From the cell containing the given text, extract its center point as (X, Y) coordinate. 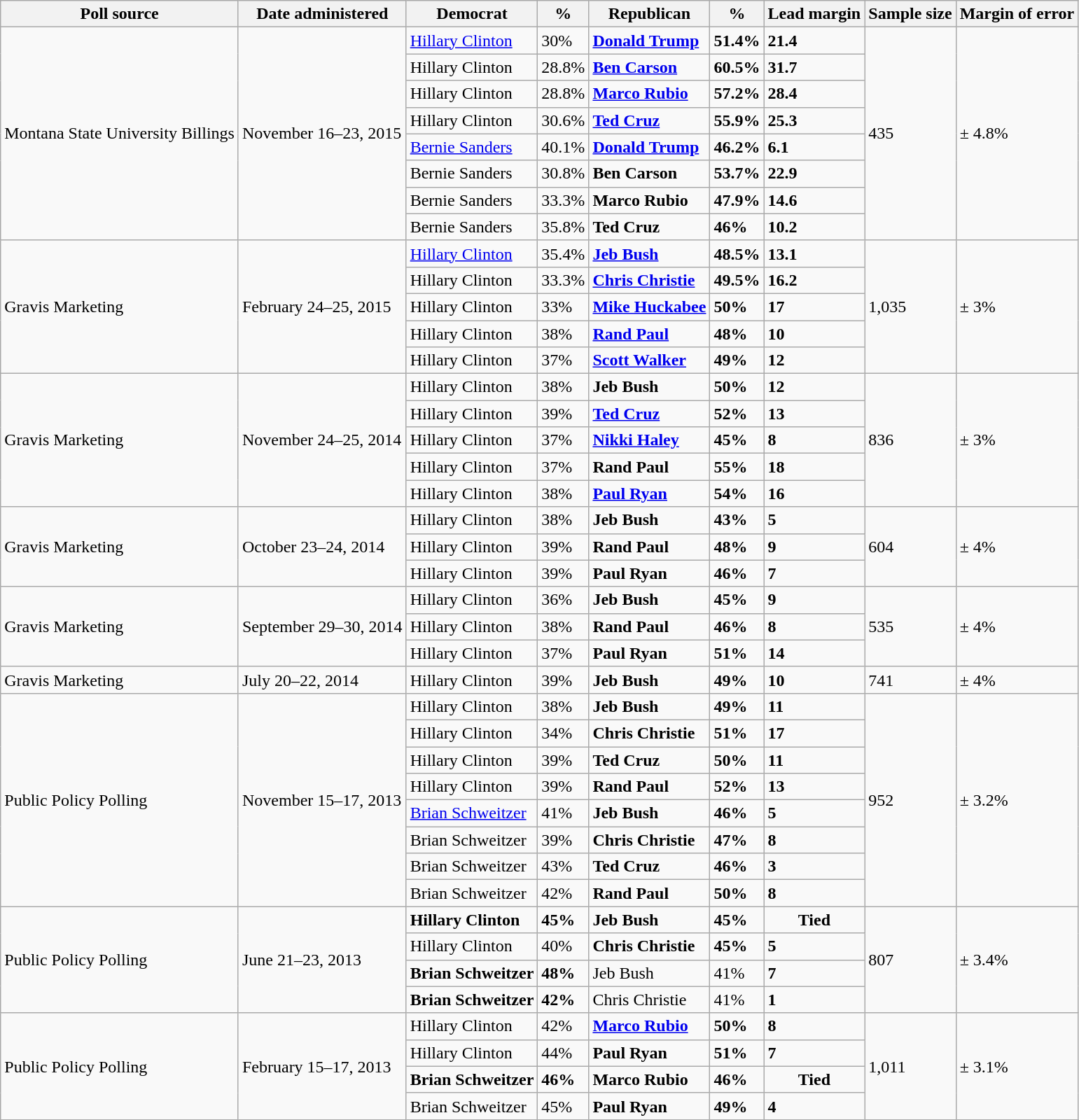
34% (563, 733)
22.9 (814, 174)
June 21–23, 2013 (322, 960)
14 (814, 653)
807 (910, 960)
Nikki Haley (650, 440)
60.5% (737, 67)
30.8% (563, 174)
33% (563, 307)
44% (563, 1053)
October 23–24, 2014 (322, 547)
4 (814, 1106)
35.8% (563, 227)
36% (563, 600)
February 24–25, 2015 (322, 307)
35.4% (563, 253)
55.9% (737, 120)
28.4 (814, 94)
Democrat (472, 14)
November 24–25, 2014 (322, 440)
13.1 (814, 253)
18 (814, 467)
46.2% (737, 147)
Sample size (910, 14)
Date administered (322, 14)
1,011 (910, 1066)
± 3.1% (1017, 1066)
25.3 (814, 120)
Republican (650, 14)
16 (814, 493)
July 20–22, 2014 (322, 680)
February 15–17, 2013 (322, 1066)
Scott Walker (650, 360)
48.5% (737, 253)
30.6% (563, 120)
± 3.2% (1017, 799)
47% (737, 840)
40.1% (563, 147)
14.6 (814, 200)
54% (737, 493)
53.7% (737, 174)
57.2% (737, 94)
Mike Huckabee (650, 307)
1 (814, 1000)
Lead margin (814, 14)
435 (910, 134)
604 (910, 547)
± 4.8% (1017, 134)
Margin of error (1017, 14)
3 (814, 867)
51.4% (737, 41)
± 3.4% (1017, 960)
November 15–17, 2013 (322, 799)
September 29–30, 2014 (322, 626)
741 (910, 680)
Poll source (120, 14)
30% (563, 41)
6.1 (814, 147)
10.2 (814, 227)
40% (563, 946)
535 (910, 626)
November 16–23, 2015 (322, 134)
47.9% (737, 200)
31.7 (814, 67)
55% (737, 467)
49.5% (737, 280)
836 (910, 440)
952 (910, 799)
16.2 (814, 280)
Montana State University Billings (120, 134)
21.4 (814, 41)
1,035 (910, 307)
